Identify which cell holds the provided text, then report its [x, y] central coordinate. 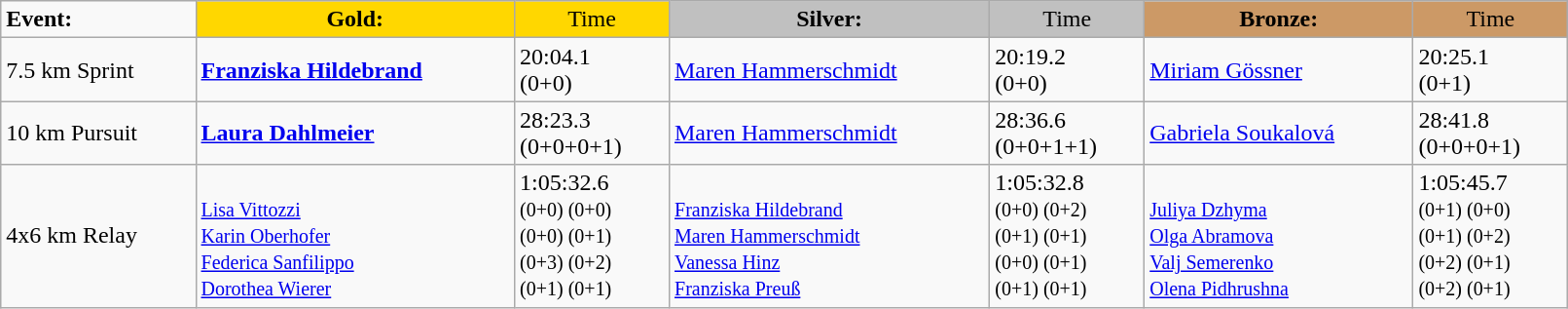
10 km Pursuit [98, 133]
28:41.8(0+0+0+1) [1491, 133]
Franziska HildebrandMaren HammerschmidtVanessa HinzFranziska Preuß [829, 236]
Gold: [355, 19]
1:05:32.8(0+0) (0+2)(0+1) (0+1)(0+0) (0+1)(0+1) (0+1) [1067, 236]
20:25.1(0+1) [1491, 70]
4x6 km Relay [98, 236]
Miriam Gössner [1279, 70]
Juliya DzhymaOlga AbramovaValj SemerenkoOlena Pidhrushna [1279, 236]
1:05:45.7(0+1) (0+0)(0+1) (0+2)(0+2) (0+1)(0+2) (0+1) [1491, 236]
28:23.3(0+0+0+1) [592, 133]
Laura Dahlmeier [355, 133]
Event: [98, 19]
Franziska Hildebrand [355, 70]
1:05:32.6(0+0) (0+0)(0+0) (0+1)(0+3) (0+2)(0+1) (0+1) [592, 236]
20:19.2(0+0) [1067, 70]
Silver: [829, 19]
Bronze: [1279, 19]
Lisa VittozziKarin OberhoferFederica SanfilippoDorothea Wierer [355, 236]
28:36.6(0+0+1+1) [1067, 133]
7.5 km Sprint [98, 70]
20:04.1(0+0) [592, 70]
Gabriela Soukalová [1279, 133]
